Pinpoint the cell where the given text exists, returning its (X, Y) midpoint coordinate. 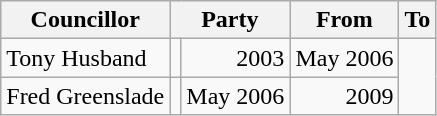
Fred Greenslade (86, 96)
Councillor (86, 20)
To (418, 20)
From (344, 20)
Tony Husband (86, 58)
2009 (344, 96)
2003 (236, 58)
Party (230, 20)
